Find where the given text appears and provide that cell's center as (X, Y) coordinate. 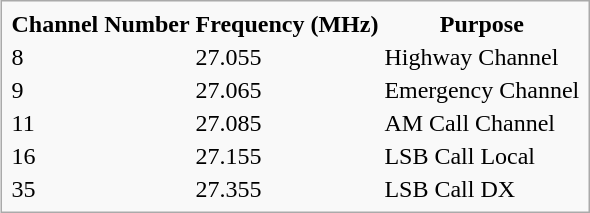
Emergency Channel (482, 90)
AM Call Channel (482, 123)
Highway Channel (482, 57)
16 (100, 156)
LSB Call Local (482, 156)
27.155 (287, 156)
Channel Number (100, 24)
Purpose (482, 24)
27.355 (287, 189)
8 (100, 57)
35 (100, 189)
Frequency (MHz) (287, 24)
9 (100, 90)
27.055 (287, 57)
27.065 (287, 90)
27.085 (287, 123)
LSB Call DX (482, 189)
11 (100, 123)
